Detect which cell encompasses the target text, then output its [x, y] center coordinate. 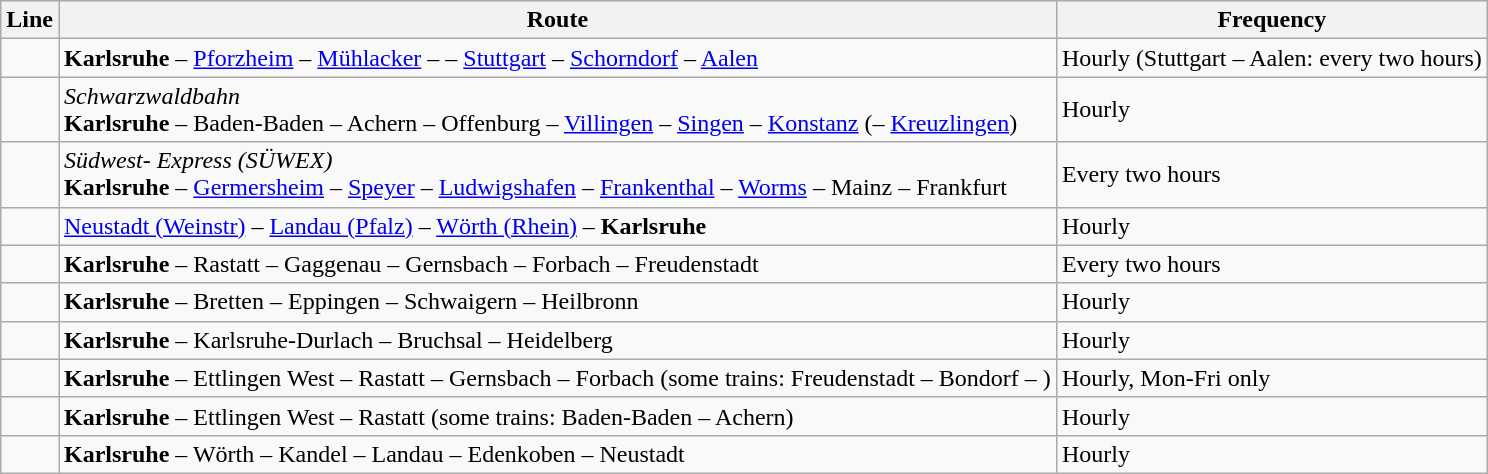
Karlsruhe – Ettlingen West – Rastatt (some trains: Baden-Baden – Achern) [557, 416]
Hourly, Mon-Fri only [1272, 378]
Karlsruhe – Ettlingen West – Rastatt – Gernsbach – Forbach (some trains: Freudenstadt – Bondorf – ) [557, 378]
Route [557, 20]
Line [30, 20]
Karlsruhe – Rastatt – Gaggenau – Gernsbach – Forbach – Freudenstadt [557, 264]
Hourly (Stuttgart – Aalen: every two hours) [1272, 58]
Südwest- Express (SÜWEX)Karlsruhe – Germersheim – Speyer – Ludwigshafen – Frankenthal – Worms – Mainz – Frankfurt [557, 174]
SchwarzwaldbahnKarlsruhe – Baden-Baden – Achern – Offenburg – Villingen – Singen – Konstanz (– Kreuzlingen) [557, 110]
Karlsruhe – Pforzheim – Mühlacker – – Stuttgart – Schorndorf – Aalen [557, 58]
Neustadt (Weinstr) – Landau (Pfalz) – Wörth (Rhein) – Karlsruhe [557, 226]
Karlsruhe – Bretten – Eppingen – Schwaigern – Heilbronn [557, 302]
Karlsruhe – Wörth – Kandel – Landau – Edenkoben – Neustadt [557, 454]
Frequency [1272, 20]
Karlsruhe – Karlsruhe-Durlach – Bruchsal – Heidelberg [557, 340]
